Pinpoint the cell where the given text exists, returning its (x, y) midpoint coordinate. 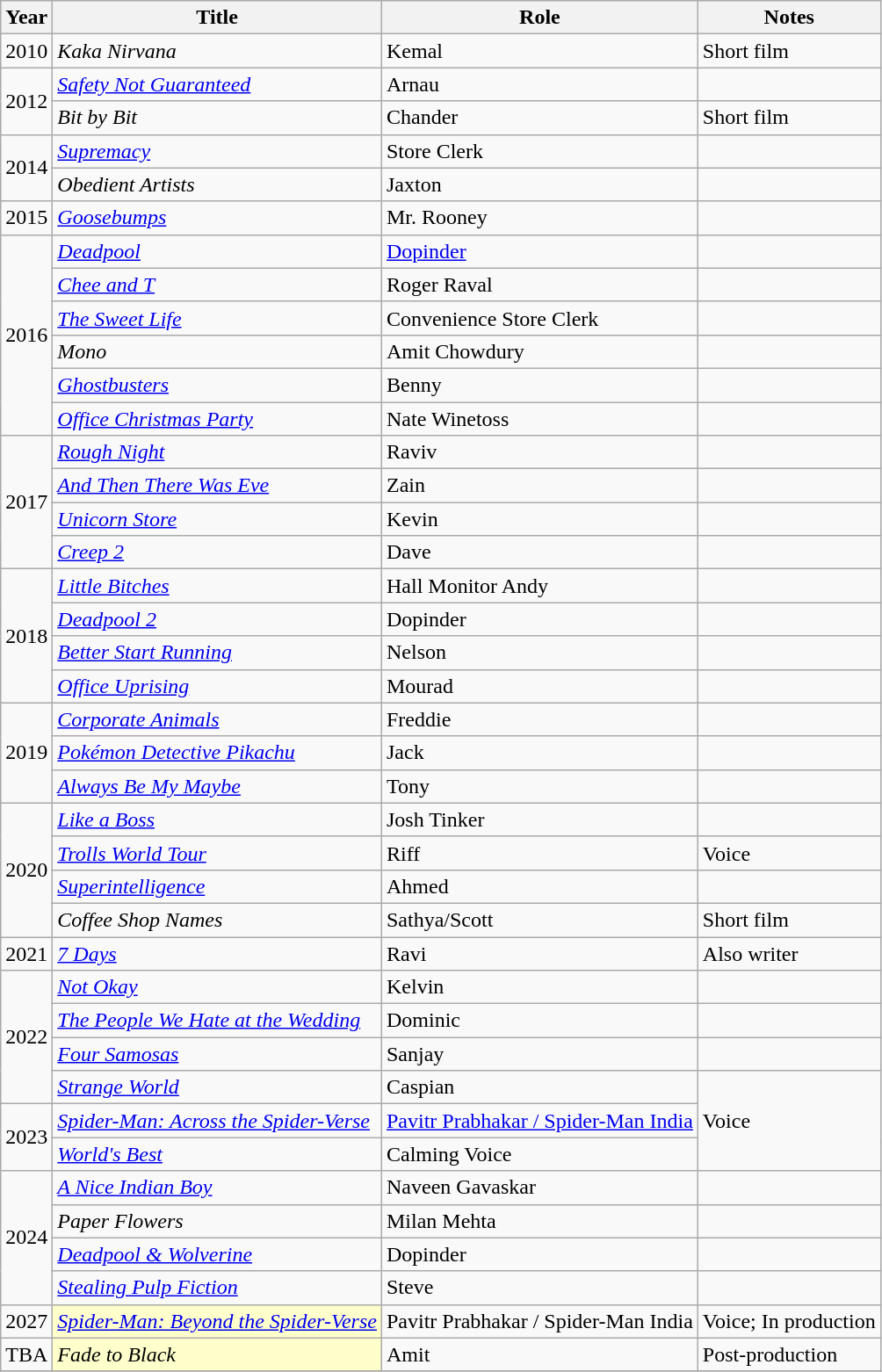
2016 (26, 335)
Benny (539, 385)
2017 (26, 502)
Josh Tinker (539, 820)
Supremacy (218, 151)
A Nice Indian Boy (218, 1188)
Dave (539, 552)
2027 (26, 1321)
Spider-Man: Across the Spider-Verse (218, 1121)
Trolls World Tour (218, 853)
Steve (539, 1288)
Deadpool (218, 251)
Always Be My Maybe (218, 786)
Sathya/Scott (539, 920)
Jaxton (539, 184)
World's Best (218, 1154)
Role (539, 18)
2018 (26, 636)
2023 (26, 1137)
2012 (26, 101)
Stealing Pulp Fiction (218, 1288)
Rough Night (218, 452)
Fade to Black (218, 1354)
Amit (539, 1354)
Obedient Artists (218, 184)
Nelson (539, 653)
Freddie (539, 719)
Corporate Animals (218, 719)
Ahmed (539, 886)
Better Start Running (218, 653)
Tony (539, 786)
Coffee Shop Names (218, 920)
Zain (539, 486)
Chander (539, 118)
Creep 2 (218, 552)
2015 (26, 218)
Not Okay (218, 987)
2021 (26, 953)
Dominic (539, 1021)
Deadpool & Wolverine (218, 1254)
Nate Winetoss (539, 419)
Hall Monitor Andy (539, 586)
Roger Raval (539, 285)
Like a Boss (218, 820)
Arnau (539, 84)
Kevin (539, 519)
The People We Hate at the Wedding (218, 1021)
Year (26, 18)
Office Uprising (218, 686)
Amit Chowdury (539, 351)
2022 (26, 1037)
Chee and T (218, 285)
Kelvin (539, 987)
Spider-Man: Beyond the Spider-Verse (218, 1321)
Calming Voice (539, 1154)
Deadpool 2 (218, 619)
Raviv (539, 452)
Also writer (789, 953)
The Sweet Life (218, 318)
Kaka Nirvana (218, 51)
Notes (789, 18)
Ravi (539, 953)
Sanjay (539, 1054)
And Then There Was Eve (218, 486)
Title (218, 18)
2019 (26, 753)
Four Samosas (218, 1054)
Kemal (539, 51)
Ghostbusters (218, 385)
Goosebumps (218, 218)
7 Days (218, 953)
Jack (539, 753)
Safety Not Guaranteed (218, 84)
Post-production (789, 1354)
Milan Mehta (539, 1221)
Caspian (539, 1087)
Voice; In production (789, 1321)
Convenience Store Clerk (539, 318)
Pokémon Detective Pikachu (218, 753)
Strange World (218, 1087)
Superintelligence (218, 886)
Little Bitches (218, 586)
Paper Flowers (218, 1221)
2020 (26, 870)
Unicorn Store (218, 519)
Store Clerk (539, 151)
Mono (218, 351)
Bit by Bit (218, 118)
2010 (26, 51)
2024 (26, 1238)
2014 (26, 168)
Naveen Gavaskar (539, 1188)
Mr. Rooney (539, 218)
Riff (539, 853)
Office Christmas Party (218, 419)
Mourad (539, 686)
TBA (26, 1354)
